Return the [X, Y] coordinate for the center point of the cell that contains the specified text.  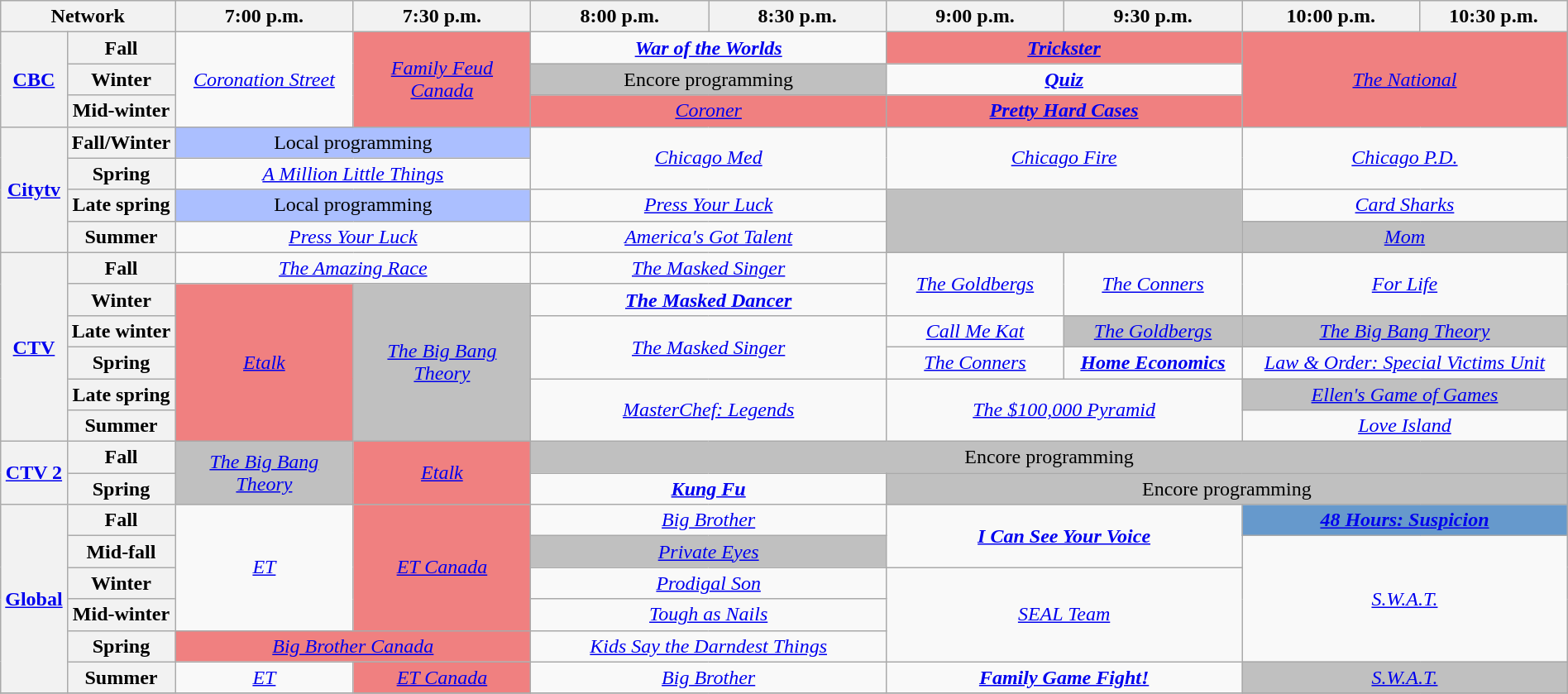
Pretty Hard Cases [1064, 111]
Family Feud Canada [442, 79]
7:00 p.m. [265, 17]
Coronation Street [265, 79]
Tough as Nails [709, 615]
Chicago Fire [1064, 158]
The Masked Dancer [709, 299]
Big Brother Canada [353, 646]
Trickster [1064, 48]
A Million Little Things [353, 174]
7:30 p.m. [442, 17]
Kung Fu [709, 489]
Private Eyes [709, 552]
Prodigal Son [709, 583]
CTV [34, 347]
CTV 2 [34, 473]
America's Got Talent [709, 237]
I Can See Your Voice [1064, 536]
Quiz [1064, 79]
8:00 p.m. [620, 17]
9:00 p.m. [974, 17]
Citytv [34, 189]
CBC [34, 79]
Law & Order: Special Victims Unit [1405, 362]
For Life [1405, 284]
10:00 p.m. [1331, 17]
8:30 p.m. [797, 17]
10:30 p.m. [1494, 17]
MasterChef: Legends [709, 410]
Chicago P.D. [1405, 158]
Family Game Fight! [1064, 677]
The National [1405, 79]
Fall/Winter [121, 142]
Network [88, 17]
Global [34, 599]
War of the Worlds [709, 48]
48 Hours: Suspicion [1405, 520]
Call Me Kat [974, 331]
The $100,000 Pyramid [1064, 410]
Home Economics [1153, 362]
Mid-fall [121, 552]
Ellen's Game of Games [1405, 395]
Coroner [709, 111]
Chicago Med [709, 158]
SEAL Team [1064, 615]
Kids Say the Darndest Things [709, 646]
9:30 p.m. [1153, 17]
Love Island [1405, 426]
Card Sharks [1405, 205]
Mom [1405, 237]
The Amazing Race [353, 268]
Late winter [121, 331]
